Locate the cell with the specified text and output its (X, Y) center coordinate. 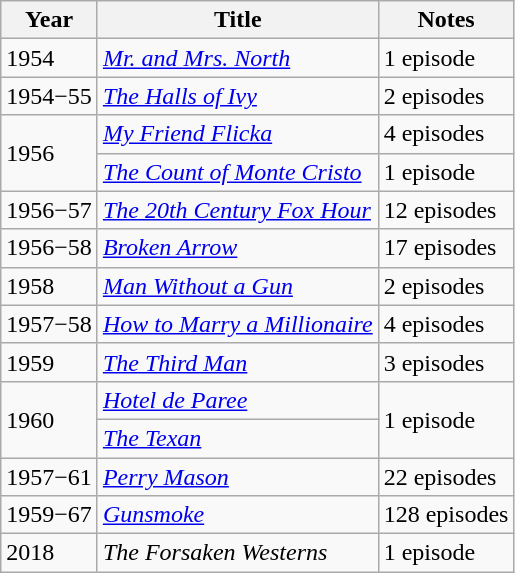
The Forsaken Westerns (238, 553)
1959 (50, 362)
My Friend Flicka (238, 134)
Man Without a Gun (238, 286)
1954−55 (50, 96)
1956−58 (50, 248)
1957−61 (50, 477)
17 episodes (446, 248)
1954 (50, 58)
1957−58 (50, 324)
22 episodes (446, 477)
How to Marry a Millionaire (238, 324)
The Halls of Ivy (238, 96)
Perry Mason (238, 477)
Year (50, 20)
12 episodes (446, 210)
The Texan (238, 438)
2018 (50, 553)
Broken Arrow (238, 248)
The 20th Century Fox Hour (238, 210)
Title (238, 20)
1960 (50, 419)
Hotel de Paree (238, 400)
3 episodes (446, 362)
The Third Man (238, 362)
1958 (50, 286)
Notes (446, 20)
Mr. and Mrs. North (238, 58)
128 episodes (446, 515)
1959−67 (50, 515)
1956 (50, 153)
The Count of Monte Cristo (238, 172)
1956−57 (50, 210)
Gunsmoke (238, 515)
